Capture the cell that displays the provided text and extract its [X, Y] central coordinate. 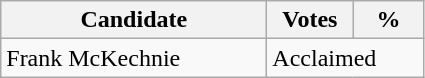
Votes [310, 20]
% [388, 20]
Frank McKechnie [134, 58]
Acclaimed [346, 58]
Candidate [134, 20]
